Find where the given text appears and provide that cell's center as [X, Y] coordinate. 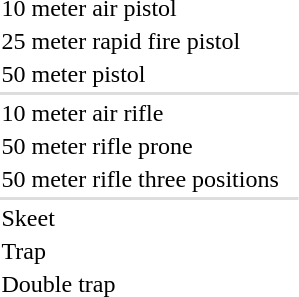
10 meter air rifle [140, 113]
Trap [140, 251]
25 meter rapid fire pistol [140, 41]
50 meter rifle prone [140, 146]
50 meter rifle three positions [140, 179]
50 meter pistol [140, 74]
Skeet [140, 218]
